Provide the (x, y) coordinate of the cell's center where the given text is located.  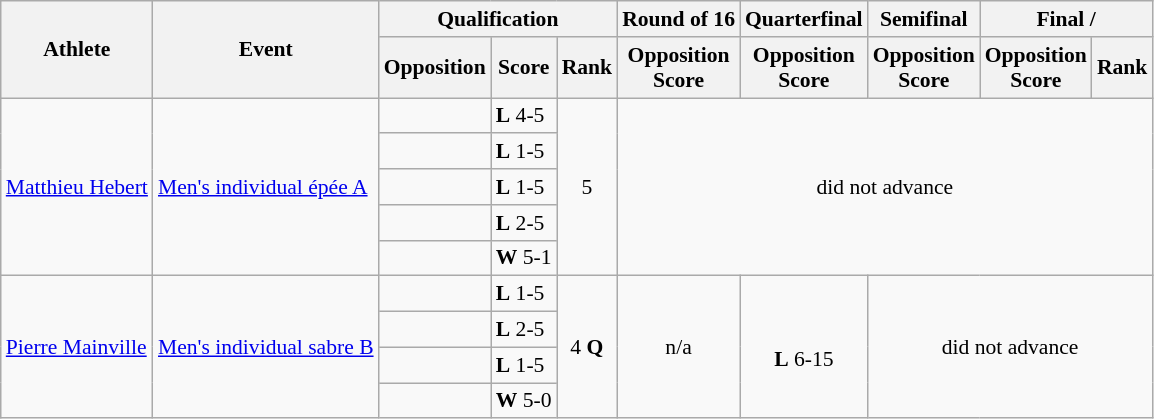
Quarterfinal (804, 19)
L 6-15 (804, 347)
W 5-0 (524, 401)
W 5-1 (524, 258)
Final / (1066, 19)
Men's individual épée A (266, 187)
Athlete (77, 50)
Semifinal (924, 19)
L 4-5 (524, 116)
Opposition (435, 68)
Event (266, 50)
Pierre Mainville (77, 347)
n/a (678, 347)
4 Q (588, 347)
5 (588, 187)
Score (524, 68)
Matthieu Hebert (77, 187)
Round of 16 (678, 19)
Men's individual sabre B (266, 347)
Qualification (498, 19)
